Determine the (x, y) coordinate at the center of the cell enclosing the given text.  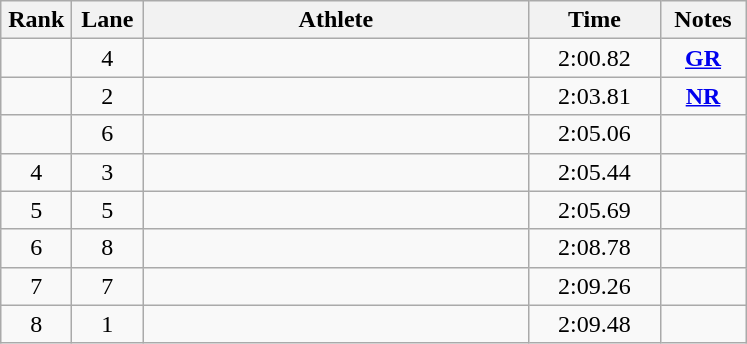
2:00.82 (594, 58)
2:09.48 (594, 324)
Rank (36, 20)
NR (703, 96)
2:08.78 (594, 248)
2:05.69 (594, 210)
3 (108, 172)
2:05.44 (594, 172)
2:09.26 (594, 286)
Notes (703, 20)
Athlete (336, 20)
Lane (108, 20)
1 (108, 324)
GR (703, 58)
2:03.81 (594, 96)
Time (594, 20)
2 (108, 96)
2:05.06 (594, 134)
